Return the (X, Y) coordinate for the center point of the cell that contains the specified text.  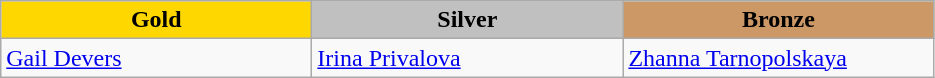
Silver (468, 20)
Irina Privalova (468, 58)
Bronze (778, 20)
Gold (156, 20)
Gail Devers (156, 58)
Zhanna Tarnopolskaya (778, 58)
